Return (X, Y) of the center of cell containing provided text 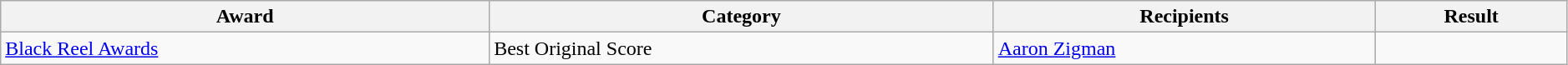
Result (1471, 17)
Category (742, 17)
Black Reel Awards (246, 48)
Award (246, 17)
Recipients (1185, 17)
Aaron Zigman (1185, 48)
Best Original Score (742, 48)
